Capture the cell that displays the provided text and extract its [X, Y] central coordinate. 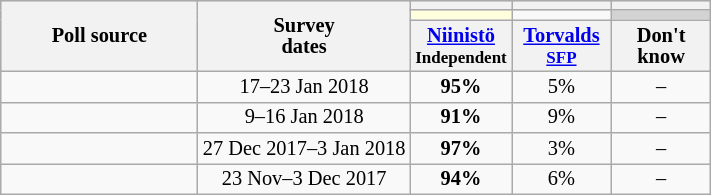
95% [460, 86]
Don't know [661, 46]
6% [562, 178]
9% [562, 118]
23 Nov–3 Dec 2017 [304, 178]
3% [562, 148]
Poll source [100, 36]
Surveydates [304, 36]
91% [460, 118]
17–23 Jan 2018 [304, 86]
94% [460, 178]
97% [460, 148]
9–16 Jan 2018 [304, 118]
TorvaldsSFP [562, 46]
5% [562, 86]
27 Dec 2017–3 Jan 2018 [304, 148]
NiinistöIndependent [460, 46]
